Scan for the cell matching the given text and deliver its (X, Y) coordinate at center. 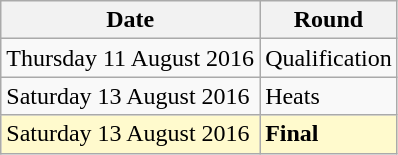
Round (329, 20)
Date (130, 20)
Qualification (329, 58)
Thursday 11 August 2016 (130, 58)
Heats (329, 96)
Final (329, 134)
